Locate the cell with the specified text and output its [X, Y] center coordinate. 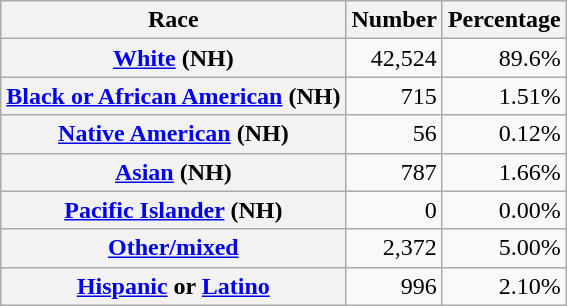
Pacific Islander (NH) [174, 210]
0.12% [504, 134]
787 [394, 172]
89.6% [504, 58]
White (NH) [174, 58]
Race [174, 20]
1.66% [504, 172]
996 [394, 286]
2,372 [394, 248]
2.10% [504, 286]
Other/mixed [174, 248]
0.00% [504, 210]
Number [394, 20]
42,524 [394, 58]
715 [394, 96]
1.51% [504, 96]
Native American (NH) [174, 134]
Asian (NH) [174, 172]
Hispanic or Latino [174, 286]
0 [394, 210]
Percentage [504, 20]
Black or African American (NH) [174, 96]
56 [394, 134]
5.00% [504, 248]
